Return the [X, Y] coordinate for the center point of the cell that contains the specified text.  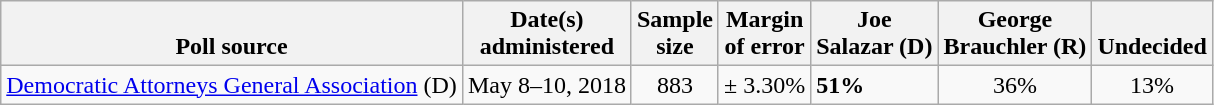
JoeSalazar (D) [874, 34]
Samplesize [674, 34]
Undecided [1152, 34]
Democratic Attorneys General Association (D) [232, 85]
13% [1152, 85]
GeorgeBrauchler (R) [1015, 34]
36% [1015, 85]
± 3.30% [764, 85]
Marginof error [764, 34]
Date(s)administered [546, 34]
883 [674, 85]
Poll source [232, 34]
May 8–10, 2018 [546, 85]
51% [874, 85]
